Capture the cell that displays the provided text and extract its (x, y) central coordinate. 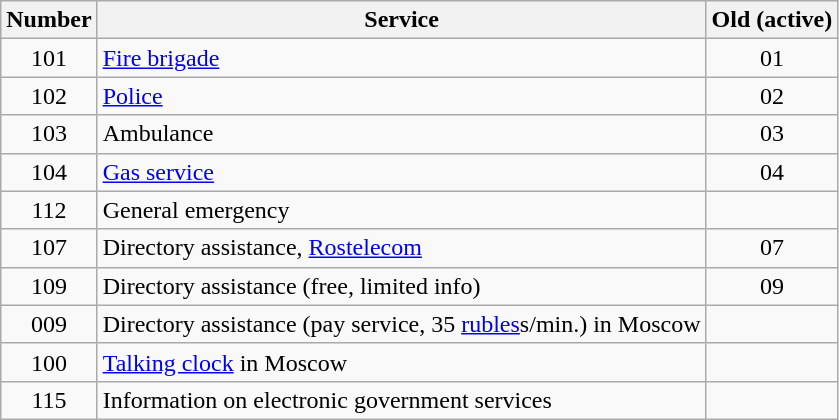
Number (49, 20)
07 (772, 248)
Information on electronic government services (402, 400)
02 (772, 96)
09 (772, 286)
104 (49, 172)
112 (49, 210)
Directory assistance, Rostelecom (402, 248)
102 (49, 96)
100 (49, 362)
Police (402, 96)
101 (49, 58)
Fire brigade (402, 58)
01 (772, 58)
Directory assistance (free, limited info) (402, 286)
109 (49, 286)
Directory assistance (pay service, 35 rubless/min.) in Moscow (402, 324)
Old (active) (772, 20)
04 (772, 172)
Talking clock in Moscow (402, 362)
103 (49, 134)
03 (772, 134)
009 (49, 324)
General emergency (402, 210)
Gas service (402, 172)
Service (402, 20)
115 (49, 400)
107 (49, 248)
Ambulance (402, 134)
